Extract the [X, Y] coordinate from the center of the cell holding the provided text.  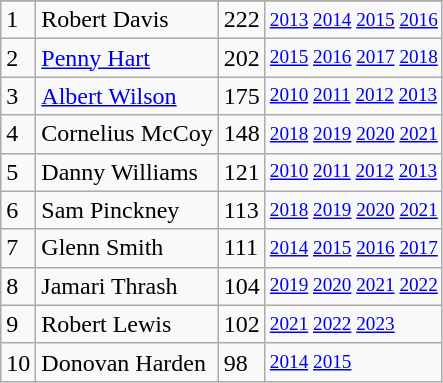
Albert Wilson [127, 96]
Robert Lewis [127, 324]
2014 2015 2016 2017 [354, 248]
Robert Davis [127, 20]
2015 2016 2017 2018 [354, 58]
Jamari Thrash [127, 286]
1 [18, 20]
7 [18, 248]
2014 2015 [354, 362]
121 [242, 172]
202 [242, 58]
Sam Pinckney [127, 210]
9 [18, 324]
8 [18, 286]
104 [242, 286]
Donovan Harden [127, 362]
5 [18, 172]
102 [242, 324]
2013 2014 2015 2016 [354, 20]
3 [18, 96]
Danny Williams [127, 172]
98 [242, 362]
10 [18, 362]
2021 2022 2023 [354, 324]
222 [242, 20]
113 [242, 210]
2019 2020 2021 2022 [354, 286]
111 [242, 248]
Glenn Smith [127, 248]
6 [18, 210]
Penny Hart [127, 58]
2 [18, 58]
Cornelius McCoy [127, 134]
148 [242, 134]
4 [18, 134]
175 [242, 96]
